Scan for the cell matching the given text and deliver its (X, Y) coordinate at center. 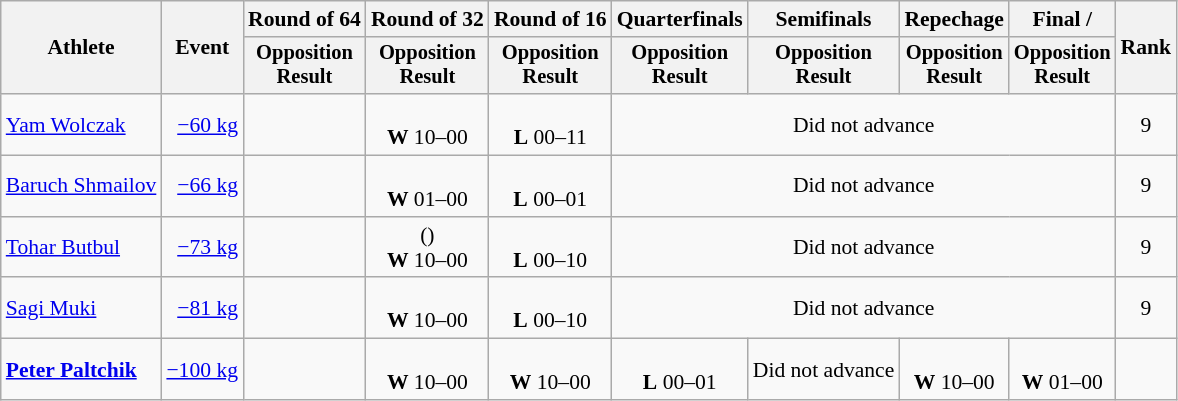
Final / (1062, 19)
L 00–11 (550, 124)
Baruch Shmailov (82, 186)
Tohar Butbul (82, 248)
−73 kg (202, 248)
Semifinals (824, 19)
()W 10–00 (428, 248)
Round of 64 (304, 19)
Quarterfinals (680, 19)
Sagi Muki (82, 308)
Athlete (82, 48)
−66 kg (202, 186)
Repechage (954, 19)
−60 kg (202, 124)
−100 kg (202, 370)
Peter Paltchik (82, 370)
Yam Wolczak (82, 124)
Event (202, 48)
−81 kg (202, 308)
Rank (1146, 48)
Round of 32 (428, 19)
Round of 16 (550, 19)
